Scan for the cell matching the given text and deliver its [X, Y] coordinate at center. 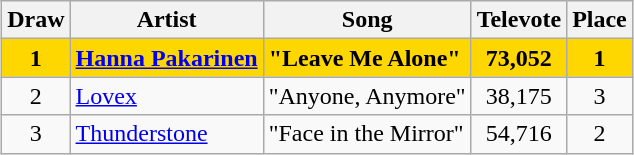
Lovex [166, 96]
Thunderstone [166, 134]
Hanna Pakarinen [166, 58]
Draw [36, 20]
Televote [518, 20]
Artist [166, 20]
"Leave Me Alone" [367, 58]
73,052 [518, 58]
38,175 [518, 96]
"Anyone, Anymore" [367, 96]
54,716 [518, 134]
Place [600, 20]
"Face in the Mirror" [367, 134]
Song [367, 20]
